From the cell containing the given text, extract its center point as [X, Y] coordinate. 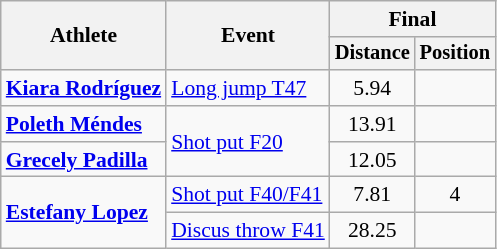
13.91 [372, 124]
Event [248, 36]
Final [412, 19]
Distance [372, 54]
Poleth Méndes [84, 124]
Athlete [84, 36]
Grecely Padilla [84, 160]
Kiara Rodríguez [84, 88]
Shot put F20 [248, 142]
7.81 [372, 195]
4 [455, 195]
5.94 [372, 88]
28.25 [372, 231]
Position [455, 54]
Long jump T47 [248, 88]
Discus throw F41 [248, 231]
Estefany Lopez [84, 212]
12.05 [372, 160]
Shot put F40/F41 [248, 195]
